Pinpoint the cell where the given text exists, returning its (X, Y) midpoint coordinate. 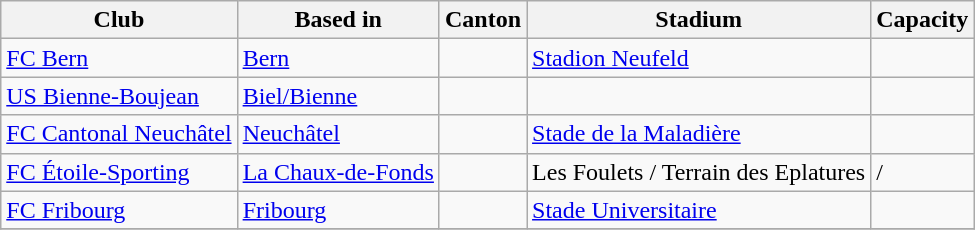
Biel/Bienne (338, 96)
Canton (482, 20)
Stadion Neufeld (699, 58)
Stade de la Maladière (699, 134)
FC Fribourg (119, 210)
Club (119, 20)
US Bienne-Boujean (119, 96)
Stade Universitaire (699, 210)
FC Bern (119, 58)
Neuchâtel (338, 134)
Capacity (922, 20)
Fribourg (338, 210)
/ (922, 172)
FC Cantonal Neuchâtel (119, 134)
Based in (338, 20)
FC Étoile-Sporting (119, 172)
Bern (338, 58)
Stadium (699, 20)
La Chaux-de-Fonds (338, 172)
Les Foulets / Terrain des Eplatures (699, 172)
